Determine the [x, y] coordinate at the center of the cell enclosing the given text.  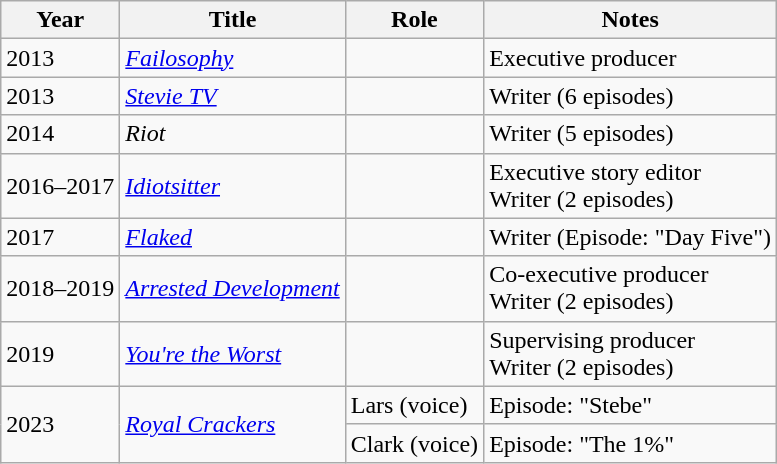
Executive producer [630, 58]
Notes [630, 20]
Writer (5 episodes) [630, 134]
2014 [60, 134]
Supervising producerWriter (2 episodes) [630, 354]
2017 [60, 237]
Co-executive producerWriter (2 episodes) [630, 288]
Riot [232, 134]
Flaked [232, 237]
Arrested Development [232, 288]
Clark (voice) [414, 443]
Royal Crackers [232, 424]
2023 [60, 424]
Episode: "The 1%" [630, 443]
Stevie TV [232, 96]
Writer (Episode: "Day Five") [630, 237]
Episode: "Stebe" [630, 405]
Idiotsitter [232, 186]
2019 [60, 354]
Year [60, 20]
Executive story editorWriter (2 episodes) [630, 186]
You're the Worst [232, 354]
2016–2017 [60, 186]
Lars (voice) [414, 405]
Title [232, 20]
Failosophy [232, 58]
Role [414, 20]
2018–2019 [60, 288]
Writer (6 episodes) [630, 96]
